Find where the given text appears and provide that cell's center as (X, Y) coordinate. 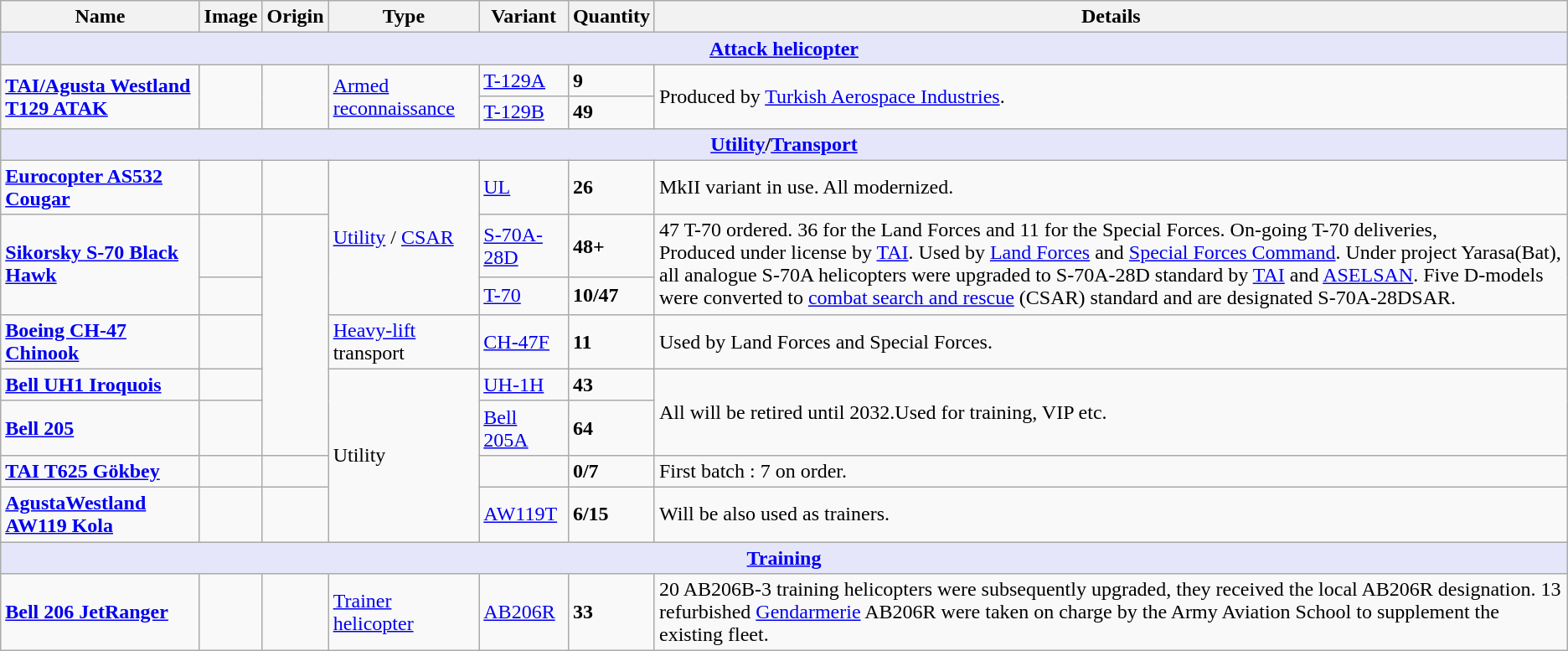
Bell 206 JetRanger (101, 612)
Will be also used as trainers. (1111, 514)
64 (611, 427)
TAI/Agusta Westland T129 ATAK (101, 96)
Utility (404, 455)
Boeing CH-47 Chinook (101, 342)
Heavy-lift transport (404, 342)
48+ (611, 246)
Used by Land Forces and Special Forces. (1111, 342)
Eurocopter AS532 Cougar (101, 188)
Details (1111, 17)
T-129B (524, 112)
T-129A (524, 80)
Bell UH1 Iroquois (101, 385)
49 (611, 112)
Bell 205A (524, 427)
0/7 (611, 471)
First batch : 7 on order. (1111, 471)
MkII variant in use. All modernized. (1111, 188)
CH-47F (524, 342)
9 (611, 80)
Origin (295, 17)
Armed reconnaissance (404, 96)
11 (611, 342)
Name (101, 17)
All will be retired until 2032.Used for training, VIP etc. (1111, 412)
43 (611, 385)
Utility/Transport (784, 144)
Type (404, 17)
Image (231, 17)
Sikorsky S-70 Black Hawk (101, 265)
UH-1H (524, 385)
Utility / CSAR (404, 237)
33 (611, 612)
S-70A-28D (524, 246)
Variant (524, 17)
Bell 205 (101, 427)
Attack helicopter (784, 49)
UL (524, 188)
TAI T625 Gökbey (101, 471)
6/15 (611, 514)
Quantity (611, 17)
Trainer helicopter (404, 612)
AgustaWestland AW119 Kola (101, 514)
10/47 (611, 296)
26 (611, 188)
Training (784, 557)
Produced by Turkish Aerospace Industries. (1111, 96)
AB206R (524, 612)
AW119T (524, 514)
T-70 (524, 296)
